Return the [X, Y] coordinate for the center point of the cell that contains the specified text.  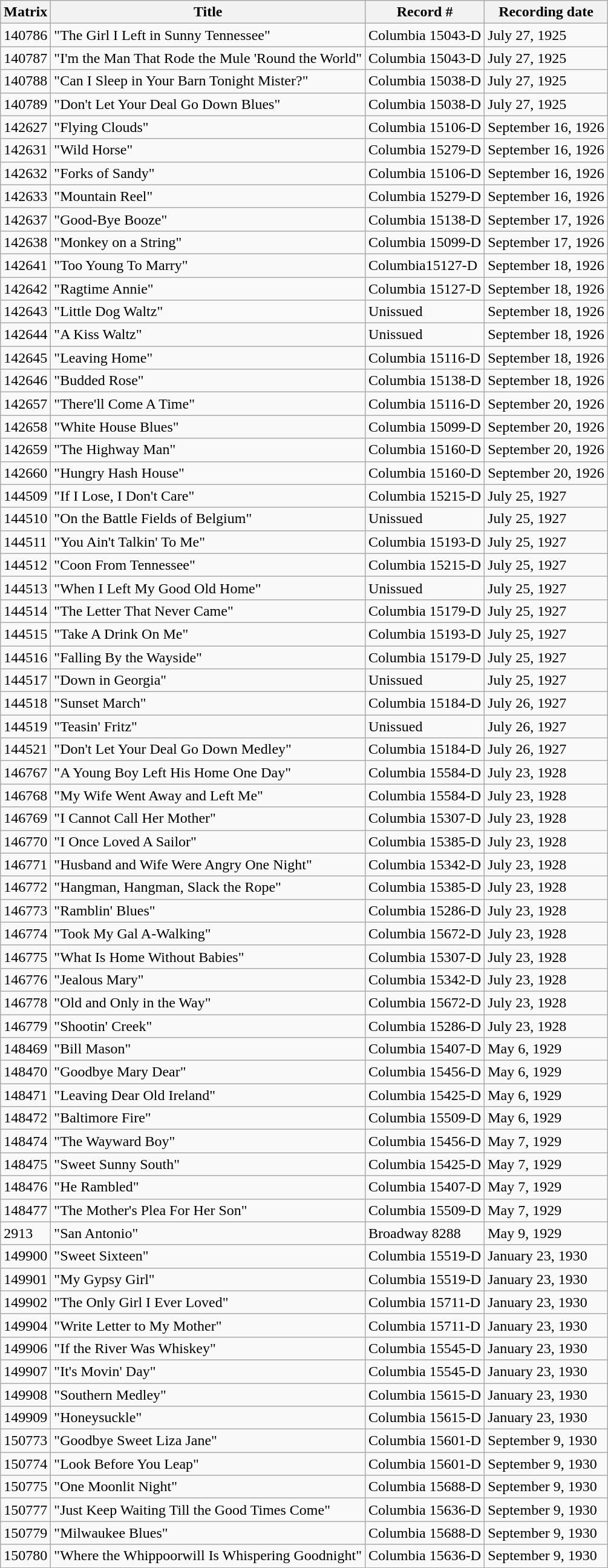
144521 [25, 749]
"Down in Georgia" [208, 680]
"The Only Girl I Ever Loved" [208, 1302]
"Coon From Tennessee" [208, 565]
150780 [25, 1556]
"My Wife Went Away and Left Me" [208, 796]
"Take A Drink On Me" [208, 634]
"A Young Boy Left His Home One Day" [208, 772]
Columbia15127-D [425, 265]
"Forks of Sandy" [208, 173]
"Ragtime Annie" [208, 289]
"It's Movin' Day" [208, 1371]
"I'm the Man That Rode the Mule 'Round the World" [208, 58]
Record # [425, 12]
"Wild Horse" [208, 150]
148474 [25, 1141]
148471 [25, 1095]
142644 [25, 335]
"If the River Was Whiskey" [208, 1348]
"I Cannot Call Her Mother" [208, 819]
142643 [25, 312]
146779 [25, 1026]
142627 [25, 127]
"Ramblin' Blues" [208, 911]
"Sweet Sunny South" [208, 1164]
142658 [25, 427]
"White House Blues" [208, 427]
Recording date [546, 12]
142646 [25, 381]
149904 [25, 1325]
148475 [25, 1164]
142657 [25, 404]
144519 [25, 726]
150777 [25, 1510]
146773 [25, 911]
Columbia 15127-D [425, 289]
"Don't Let Your Deal Go Down Blues" [208, 104]
"The Highway Man" [208, 450]
"Monkey on a String" [208, 242]
"Milwaukee Blues" [208, 1533]
146769 [25, 819]
"Took My Gal A-Walking" [208, 934]
"Goodbye Sweet Liza Jane" [208, 1441]
"The Wayward Boy" [208, 1141]
"The Mother's Plea For Her Son" [208, 1210]
"Southern Medley" [208, 1394]
146767 [25, 772]
144517 [25, 680]
"On the Battle Fields of Belgium" [208, 519]
144516 [25, 657]
"Husband and Wife Were Angry One Night" [208, 865]
"Can I Sleep in Your Barn Tonight Mister?" [208, 81]
140789 [25, 104]
"Baltimore Fire" [208, 1118]
"Write Letter to My Mother" [208, 1325]
142645 [25, 358]
"Bill Mason" [208, 1049]
146778 [25, 1003]
142641 [25, 265]
"My Gypsy Girl" [208, 1279]
144515 [25, 634]
148477 [25, 1210]
"Goodbye Mary Dear" [208, 1072]
142631 [25, 150]
"Leaving Home" [208, 358]
"Don't Let Your Deal Go Down Medley" [208, 749]
"Sunset March" [208, 703]
149902 [25, 1302]
150774 [25, 1464]
148469 [25, 1049]
Title [208, 12]
146772 [25, 888]
"Mountain Reel" [208, 196]
142642 [25, 289]
144510 [25, 519]
"Too Young To Marry" [208, 265]
142637 [25, 219]
"A Kiss Waltz" [208, 335]
144514 [25, 611]
"Hangman, Hangman, Slack the Rope" [208, 888]
"Good-Bye Booze" [208, 219]
"If I Lose, I Don't Care" [208, 496]
"Budded Rose" [208, 381]
146776 [25, 980]
"There'll Come A Time" [208, 404]
"Where the Whippoorwill Is Whispering Goodnight" [208, 1556]
"Falling By the Wayside" [208, 657]
"Old and Only in the Way" [208, 1003]
142633 [25, 196]
149907 [25, 1371]
148472 [25, 1118]
"The Letter That Never Came" [208, 611]
"You Ain't Talkin' To Me" [208, 542]
"Jealous Mary" [208, 980]
146775 [25, 957]
"He Rambled" [208, 1187]
144512 [25, 565]
Broadway 8288 [425, 1233]
May 9, 1929 [546, 1233]
150779 [25, 1533]
"Shootin' Creek" [208, 1026]
140787 [25, 58]
150775 [25, 1487]
Matrix [25, 12]
"Leaving Dear Old Ireland" [208, 1095]
144513 [25, 588]
149906 [25, 1348]
"Just Keep Waiting Till the Good Times Come" [208, 1510]
140788 [25, 81]
144518 [25, 703]
149901 [25, 1279]
"Teasin' Fritz" [208, 726]
149900 [25, 1256]
140786 [25, 35]
"Flying Clouds" [208, 127]
148476 [25, 1187]
"Hungry Hash House" [208, 473]
146768 [25, 796]
142659 [25, 450]
"The Girl I Left in Sunny Tennessee" [208, 35]
149909 [25, 1418]
146774 [25, 934]
149908 [25, 1394]
"One Moonlit Night" [208, 1487]
"What Is Home Without Babies" [208, 957]
2913 [25, 1233]
"I Once Loved A Sailor" [208, 842]
146771 [25, 865]
"Look Before You Leap" [208, 1464]
142632 [25, 173]
146770 [25, 842]
"Sweet Sixteen" [208, 1256]
"When I Left My Good Old Home" [208, 588]
142638 [25, 242]
144509 [25, 496]
150773 [25, 1441]
142660 [25, 473]
"San Antonio" [208, 1233]
"Honeysuckle" [208, 1418]
144511 [25, 542]
148470 [25, 1072]
"Little Dog Waltz" [208, 312]
